Return [x, y] of the center of cell containing provided text 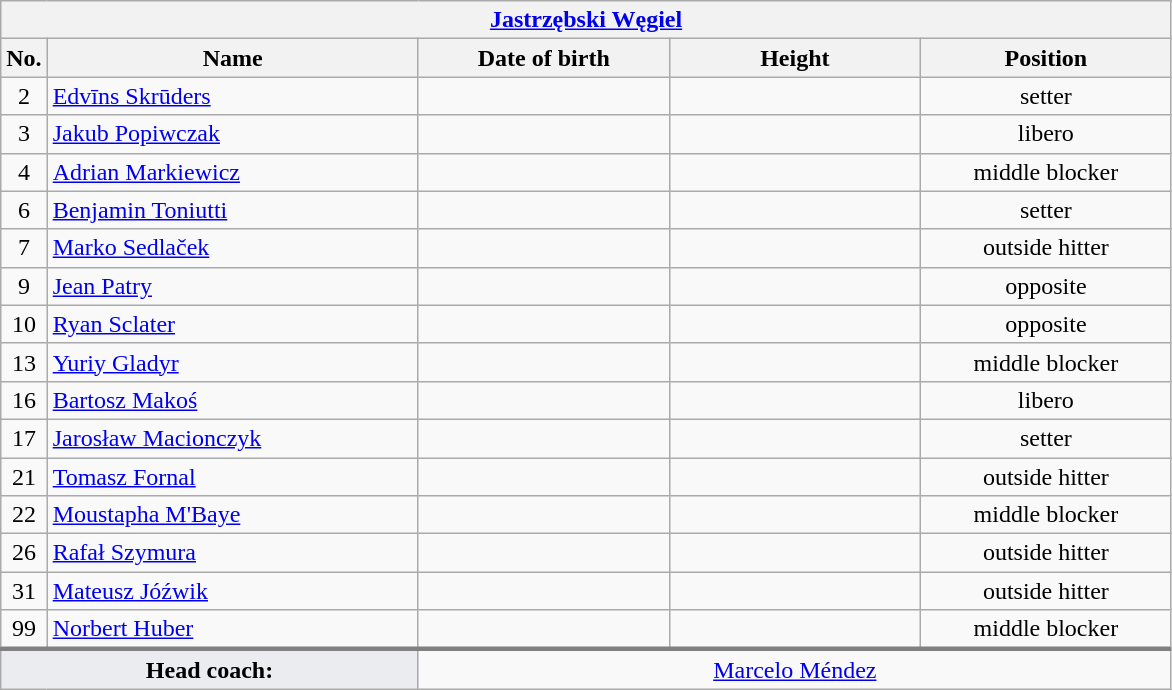
Jean Patry [232, 286]
13 [24, 362]
3 [24, 134]
Norbert Huber [232, 630]
17 [24, 438]
26 [24, 553]
Moustapha M'Baye [232, 515]
Mateusz Jóźwik [232, 591]
Rafał Szymura [232, 553]
22 [24, 515]
Marko Sedlaček [232, 248]
Height [794, 58]
9 [24, 286]
Yuriy Gladyr [232, 362]
Bartosz Makoś [232, 400]
Name [232, 58]
99 [24, 630]
Date of birth [544, 58]
Jarosław Macionczyk [232, 438]
Head coach: [210, 669]
No. [24, 58]
4 [24, 172]
Marcelo Méndez [794, 669]
2 [24, 96]
6 [24, 210]
10 [24, 324]
Position [1046, 58]
Edvīns Skrūders [232, 96]
16 [24, 400]
31 [24, 591]
Jakub Popiwczak [232, 134]
21 [24, 477]
Ryan Sclater [232, 324]
Benjamin Toniutti [232, 210]
7 [24, 248]
Tomasz Fornal [232, 477]
Jastrzębski Węgiel [586, 20]
Adrian Markiewicz [232, 172]
